Search for the cell housing the specified text and yield its (X, Y) center coordinate. 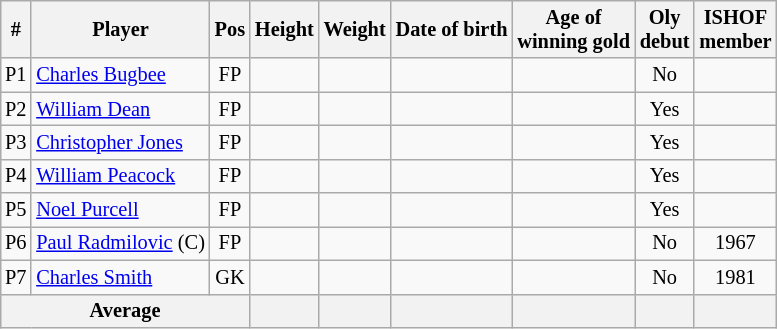
# (16, 29)
P3 (16, 142)
1981 (735, 277)
P4 (16, 176)
GK (230, 277)
Height (284, 29)
P6 (16, 243)
Christopher Jones (120, 142)
Olydebut (665, 29)
William Dean (120, 109)
Paul Radmilovic (C) (120, 243)
Charles Smith (120, 277)
Player (120, 29)
Charles Bugbee (120, 75)
P5 (16, 210)
P7 (16, 277)
Age ofwinning gold (573, 29)
Noel Purcell (120, 210)
Average (125, 311)
P2 (16, 109)
ISHOFmember (735, 29)
Date of birth (452, 29)
1967 (735, 243)
William Peacock (120, 176)
Pos (230, 29)
P1 (16, 75)
Weight (355, 29)
